Identify which cell holds the provided text, then report its [X, Y] central coordinate. 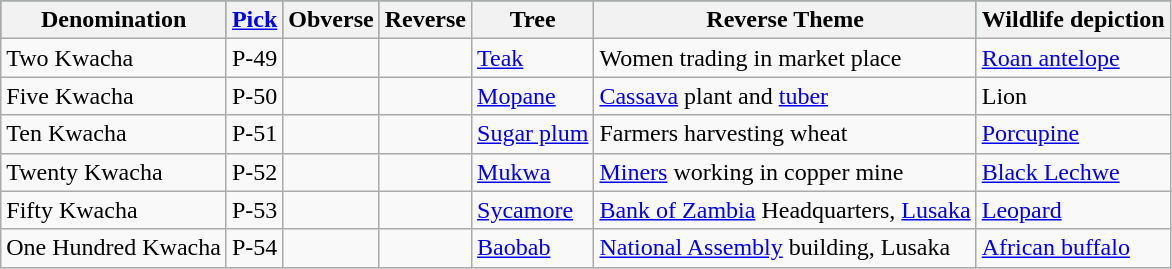
Women trading in market place [785, 58]
Reverse Theme [785, 20]
P-53 [254, 210]
Black Lechwe [1073, 172]
Miners working in copper mine [785, 172]
Ten Kwacha [114, 134]
Wildlife depiction [1073, 20]
Two Kwacha [114, 58]
P-50 [254, 96]
Teak [533, 58]
Mukwa [533, 172]
Obverse [331, 20]
Cassava plant and tuber [785, 96]
Tree [533, 20]
Mopane [533, 96]
Lion [1073, 96]
Twenty Kwacha [114, 172]
Sugar plum [533, 134]
P-49 [254, 58]
Denomination [114, 20]
P-51 [254, 134]
Fifty Kwacha [114, 210]
One Hundred Kwacha [114, 248]
Five Kwacha [114, 96]
National Assembly building, Lusaka [785, 248]
Bank of Zambia Headquarters, Lusaka [785, 210]
Pick [254, 20]
Porcupine [1073, 134]
Farmers harvesting wheat [785, 134]
Leopard [1073, 210]
P-54 [254, 248]
P-52 [254, 172]
Baobab [533, 248]
Sycamore [533, 210]
Reverse [425, 20]
African buffalo [1073, 248]
Roan antelope [1073, 58]
